Identify which cell holds the provided text, then report its (x, y) central coordinate. 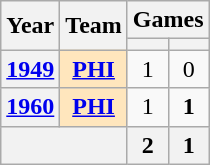
Team (94, 26)
1949 (30, 69)
Games (168, 20)
1960 (30, 107)
Year (30, 26)
0 (188, 69)
2 (148, 145)
